Identify which cell holds the provided text, then report its [x, y] central coordinate. 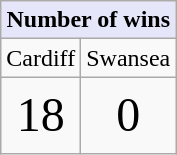
18 [41, 115]
0 [128, 115]
Swansea [128, 58]
Number of wins [88, 20]
Cardiff [41, 58]
